Output the (x, y) coordinate of the center of the cell containing the given text.  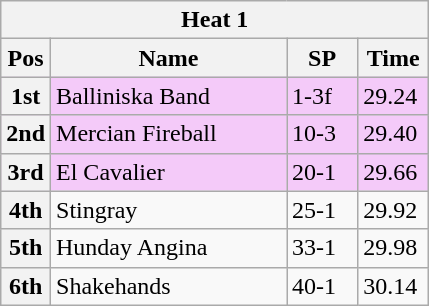
20-1 (322, 172)
Pos (26, 58)
5th (26, 248)
Stingray (169, 210)
4th (26, 210)
Heat 1 (215, 20)
6th (26, 286)
3rd (26, 172)
Hunday Angina (169, 248)
Shakehands (169, 286)
Time (394, 58)
Balliniska Band (169, 96)
40-1 (322, 286)
29.24 (394, 96)
2nd (26, 134)
29.98 (394, 248)
25-1 (322, 210)
1st (26, 96)
El Cavalier (169, 172)
33-1 (322, 248)
30.14 (394, 286)
SP (322, 58)
1-3f (322, 96)
10-3 (322, 134)
29.40 (394, 134)
29.92 (394, 210)
Name (169, 58)
Mercian Fireball (169, 134)
29.66 (394, 172)
